Extract the (x, y) coordinate from the center of the cell holding the provided text.  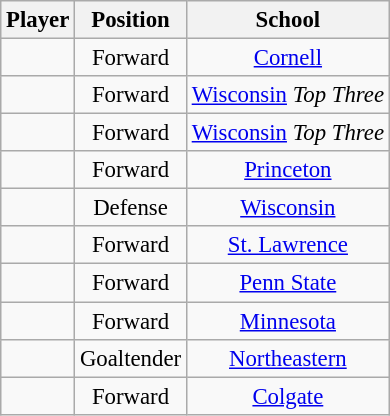
Penn State (288, 283)
Northeastern (288, 358)
School (288, 20)
Cornell (288, 58)
Goaltender (131, 358)
Colgate (288, 396)
Position (131, 20)
Defense (131, 208)
Princeton (288, 170)
Wisconsin (288, 208)
Player (38, 20)
St. Lawrence (288, 245)
Minnesota (288, 321)
